Detect which cell encompasses the target text, then output its [X, Y] center coordinate. 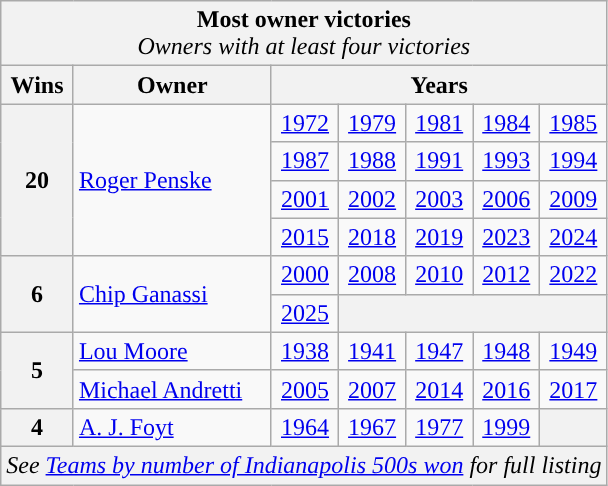
2022 [574, 275]
1987 [304, 161]
Owner [172, 85]
Most owner victoriesOwners with at least four victories [304, 34]
1977 [440, 427]
1979 [372, 123]
1984 [506, 123]
Roger Penske [172, 180]
Lou Moore [172, 351]
1967 [372, 427]
1941 [372, 351]
1949 [574, 351]
1947 [440, 351]
2010 [440, 275]
2007 [372, 389]
See Teams by number of Indianapolis 500s won for full listing [304, 465]
1948 [506, 351]
2000 [304, 275]
1994 [574, 161]
2008 [372, 275]
2018 [372, 237]
Wins [38, 85]
Michael Andretti [172, 389]
2005 [304, 389]
1991 [440, 161]
2001 [304, 199]
1972 [304, 123]
2023 [506, 237]
20 [38, 180]
2002 [372, 199]
1999 [506, 427]
5 [38, 370]
2003 [440, 199]
2019 [440, 237]
Years [438, 85]
2015 [304, 237]
4 [38, 427]
2009 [574, 199]
2012 [506, 275]
A. J. Foyt [172, 427]
2017 [574, 389]
2024 [574, 237]
Chip Ganassi [172, 294]
1985 [574, 123]
1981 [440, 123]
1938 [304, 351]
1993 [506, 161]
2014 [440, 389]
2025 [304, 313]
2006 [506, 199]
2016 [506, 389]
6 [38, 294]
1964 [304, 427]
1988 [372, 161]
